Scan for the cell matching the given text and deliver its [X, Y] coordinate at center. 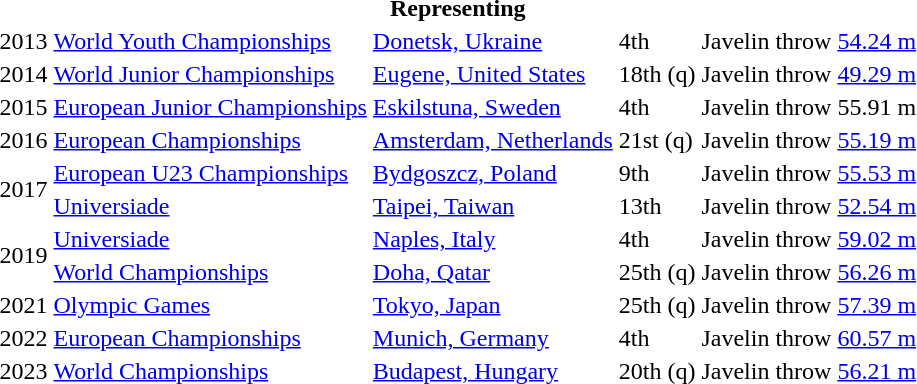
World Championships [210, 272]
Naples, Italy [492, 239]
European U23 Championships [210, 173]
Tokyo, Japan [492, 305]
9th [657, 173]
European Junior Championships [210, 107]
World Junior Championships [210, 74]
18th (q) [657, 74]
World Youth Championships [210, 41]
Eskilstuna, Sweden [492, 107]
13th [657, 206]
21st (q) [657, 140]
Eugene, United States [492, 74]
Bydgoszcz, Poland [492, 173]
Donetsk, Ukraine [492, 41]
Munich, Germany [492, 338]
Olympic Games [210, 305]
Amsterdam, Netherlands [492, 140]
Doha, Qatar [492, 272]
Taipei, Taiwan [492, 206]
